Output the (x, y) coordinate of the center of the cell containing the given text.  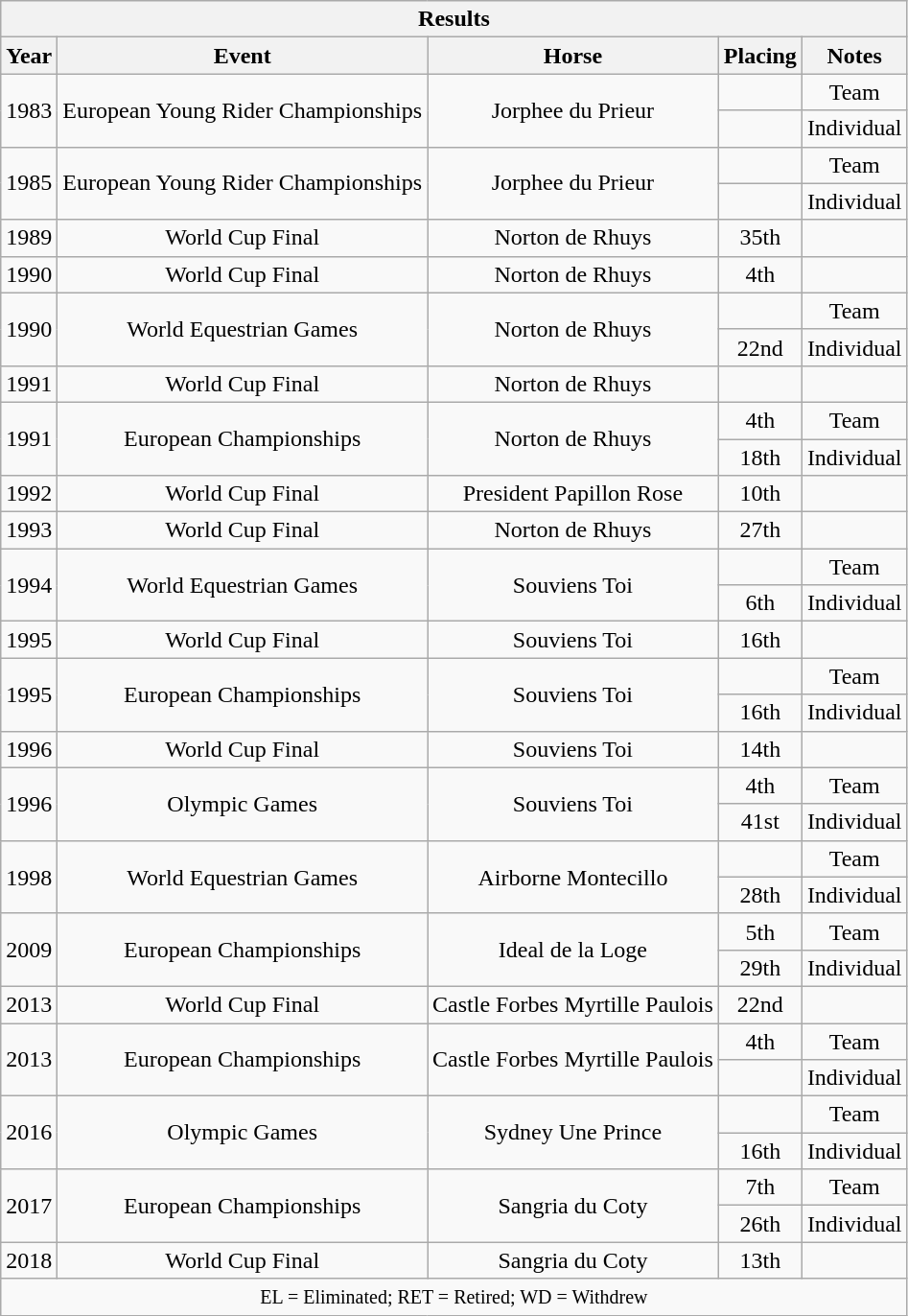
2016 (29, 1133)
1985 (29, 183)
2017 (29, 1206)
41st (759, 822)
Event (243, 56)
2009 (29, 950)
1983 (29, 110)
President Papillon Rose (573, 494)
13th (759, 1260)
1992 (29, 494)
Results (454, 19)
1998 (29, 877)
10th (759, 494)
Year (29, 56)
18th (759, 458)
28th (759, 895)
Notes (854, 56)
1989 (29, 238)
EL = Eliminated; RET = Retired; WD = Withdrew (454, 1297)
29th (759, 968)
Placing (759, 56)
1993 (29, 530)
26th (759, 1224)
Airborne Montecillo (573, 877)
1994 (29, 585)
35th (759, 238)
Horse (573, 56)
6th (759, 603)
2018 (29, 1260)
5th (759, 931)
14th (759, 749)
27th (759, 530)
7th (759, 1187)
Sydney Une Prince (573, 1133)
Ideal de la Loge (573, 950)
